Pinpoint the cell where the given text exists, returning its [x, y] midpoint coordinate. 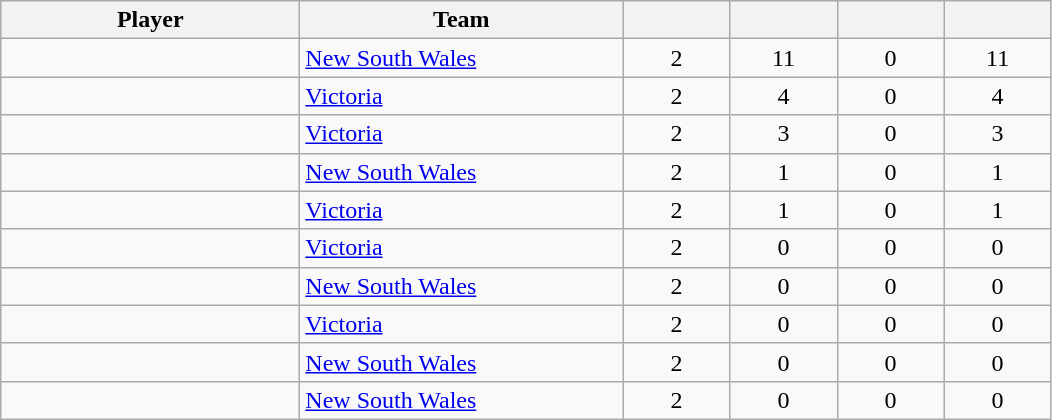
Player [150, 20]
Team [462, 20]
